Search for the cell housing the specified text and yield its [X, Y] center coordinate. 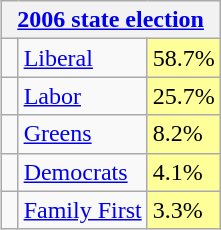
Greens [82, 134]
58.7% [184, 58]
Family First [82, 210]
Liberal [82, 58]
4.1% [184, 172]
3.3% [184, 210]
Democrats [82, 172]
25.7% [184, 96]
8.2% [184, 134]
Labor [82, 96]
2006 state election [110, 20]
